Pinpoint the cell where the given text exists, returning its (X, Y) midpoint coordinate. 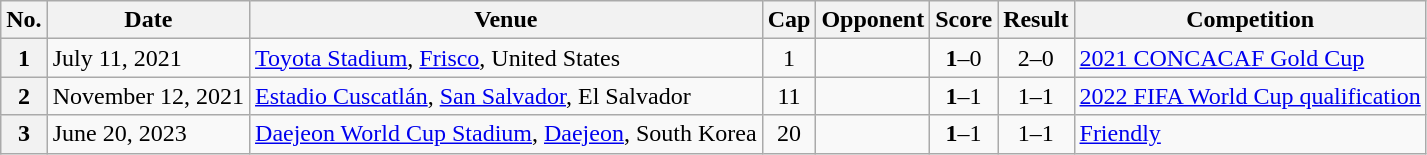
2–0 (1036, 58)
Result (1036, 20)
11 (789, 96)
Venue (506, 20)
Estadio Cuscatlán, San Salvador, El Salvador (506, 96)
Daejeon World Cup Stadium, Daejeon, South Korea (506, 134)
Friendly (1250, 134)
1–0 (964, 58)
No. (24, 20)
Competition (1250, 20)
2022 FIFA World Cup qualification (1250, 96)
Score (964, 20)
Date (148, 20)
July 11, 2021 (148, 58)
3 (24, 134)
June 20, 2023 (148, 134)
2 (24, 96)
Opponent (873, 20)
Cap (789, 20)
2021 CONCACAF Gold Cup (1250, 58)
20 (789, 134)
November 12, 2021 (148, 96)
Toyota Stadium, Frisco, United States (506, 58)
